From the cell containing the given text, extract its center point as [x, y] coordinate. 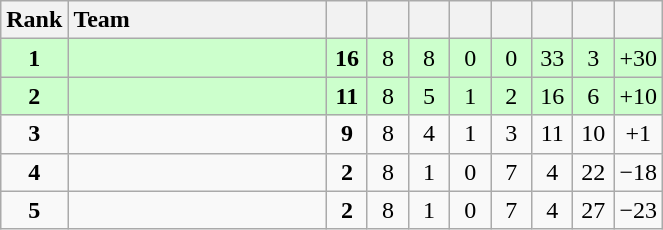
22 [594, 172]
27 [594, 210]
33 [552, 58]
10 [594, 134]
+10 [638, 96]
−18 [638, 172]
9 [346, 134]
−23 [638, 210]
6 [594, 96]
Team [198, 20]
Rank [34, 20]
+30 [638, 58]
+1 [638, 134]
